Detect which cell encompasses the target text, then output its (X, Y) center coordinate. 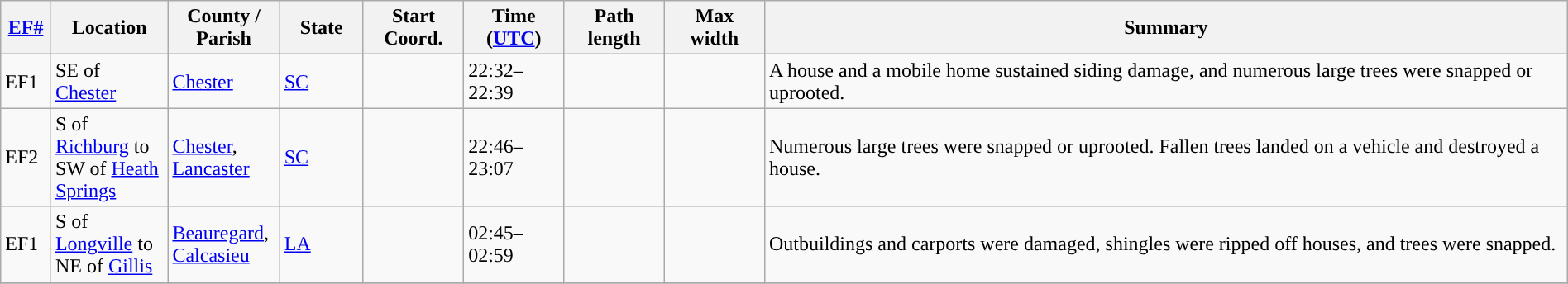
County / Parish (223, 28)
A house and a mobile home sustained siding damage, and numerous large trees were snapped or uprooted. (1166, 81)
Max width (715, 28)
LA (321, 244)
State (321, 28)
22:46–23:07 (514, 157)
Numerous large trees were snapped or uprooted. Fallen trees landed on a vehicle and destroyed a house. (1166, 157)
Outbuildings and carports were damaged, shingles were ripped off houses, and trees were snapped. (1166, 244)
Start Coord. (414, 28)
Beauregard, Calcasieu (223, 244)
Summary (1166, 28)
Time (UTC) (514, 28)
S of Richburg to SW of Heath Springs (109, 157)
Location (109, 28)
02:45–02:59 (514, 244)
Chester, Lancaster (223, 157)
Chester (223, 81)
S of Longville to NE of Gillis (109, 244)
EF2 (26, 157)
22:32–22:39 (514, 81)
EF# (26, 28)
SE of Chester (109, 81)
Path length (614, 28)
